Detect which cell encompasses the target text, then output its [X, Y] center coordinate. 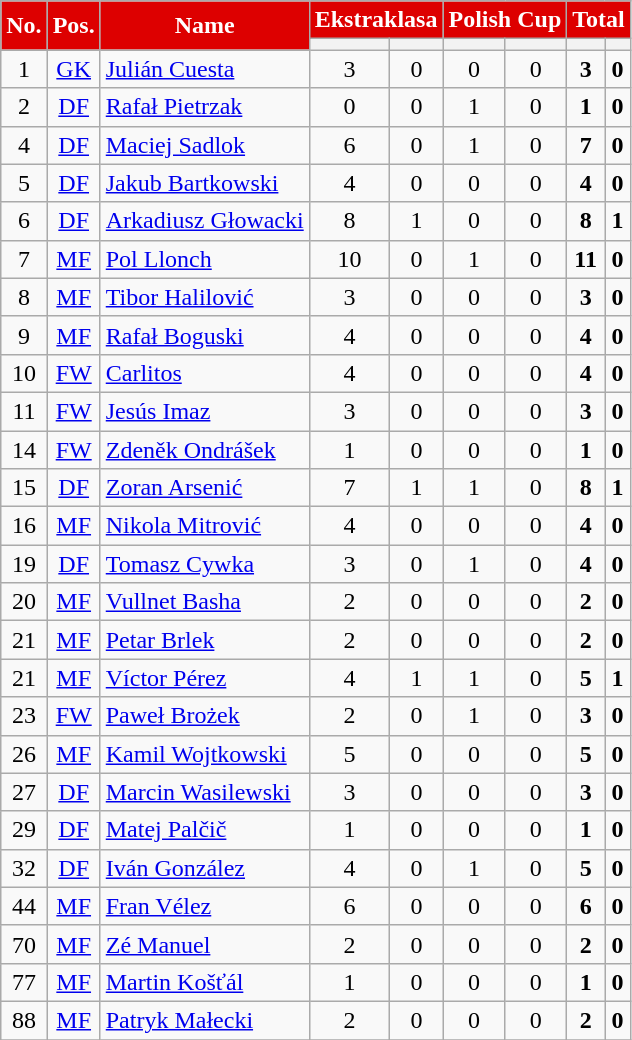
32 [24, 868]
Víctor Pérez [204, 678]
Maciej Sadlok [204, 145]
GK [74, 69]
Julián Cuesta [204, 69]
23 [24, 716]
Paweł Brożek [204, 716]
Tibor Halilović [204, 297]
26 [24, 754]
Name [204, 26]
Carlitos [204, 373]
29 [24, 830]
44 [24, 906]
15 [24, 488]
Ekstraklasa [376, 20]
70 [24, 944]
16 [24, 526]
No. [24, 26]
Tomasz Cywka [204, 564]
Total [599, 20]
Pos. [74, 26]
Rafał Boguski [204, 335]
20 [24, 602]
Matej Palčič [204, 830]
27 [24, 792]
Pol Llonch [204, 259]
Nikola Mitrović [204, 526]
Fran Vélez [204, 906]
Zdeněk Ondrášek [204, 449]
Iván González [204, 868]
Zé Manuel [204, 944]
Petar Brlek [204, 640]
Rafał Pietrzak [204, 107]
Polish Cup [505, 20]
9 [24, 335]
Vullnet Basha [204, 602]
Arkadiusz Głowacki [204, 221]
Patryk Małecki [204, 1020]
14 [24, 449]
19 [24, 564]
Martin Košťál [204, 982]
Jakub Bartkowski [204, 183]
Kamil Wojtkowski [204, 754]
88 [24, 1020]
Zoran Arsenić [204, 488]
77 [24, 982]
Marcin Wasilewski [204, 792]
Jesús Imaz [204, 411]
